Identify which cell holds the provided text, then report its [X, Y] central coordinate. 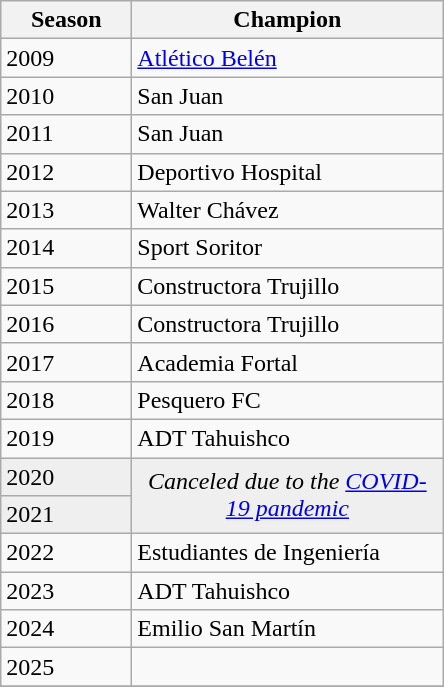
Canceled due to the COVID-19 pandemic [288, 496]
2009 [66, 58]
Estudiantes de Ingeniería [288, 553]
Atlético Belén [288, 58]
2018 [66, 400]
Champion [288, 20]
Walter Chávez [288, 210]
2017 [66, 362]
2011 [66, 134]
2014 [66, 248]
2020 [66, 477]
2024 [66, 629]
Season [66, 20]
2010 [66, 96]
2025 [66, 667]
2015 [66, 286]
2023 [66, 591]
Emilio San Martín [288, 629]
2016 [66, 324]
2013 [66, 210]
Deportivo Hospital [288, 172]
2022 [66, 553]
Sport Soritor [288, 248]
2021 [66, 515]
Academia Fortal [288, 362]
2019 [66, 438]
2012 [66, 172]
Pesquero FC [288, 400]
